Return [x, y] of the center of cell containing provided text 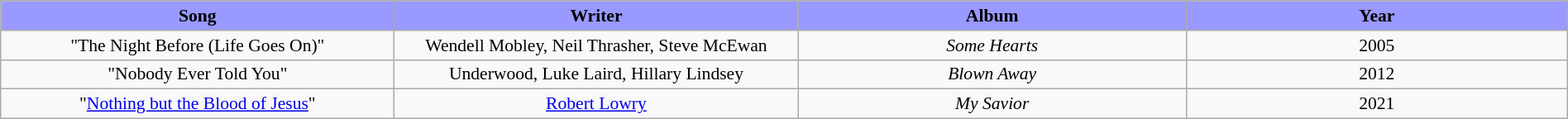
2021 [1376, 104]
Blown Away [992, 74]
My Savior [992, 104]
Wendell Mobley, Neil Thrasher, Steve McEwan [596, 45]
2012 [1376, 74]
2005 [1376, 45]
Writer [596, 16]
"Nothing but the Blood of Jesus" [198, 104]
Underwood, Luke Laird, Hillary Lindsey [596, 74]
Song [198, 16]
Album [992, 16]
Robert Lowry [596, 104]
Some Hearts [992, 45]
"Nobody Ever Told You" [198, 74]
Year [1376, 16]
"The Night Before (Life Goes On)" [198, 45]
